Locate the cell with the specified text and output its (x, y) center coordinate. 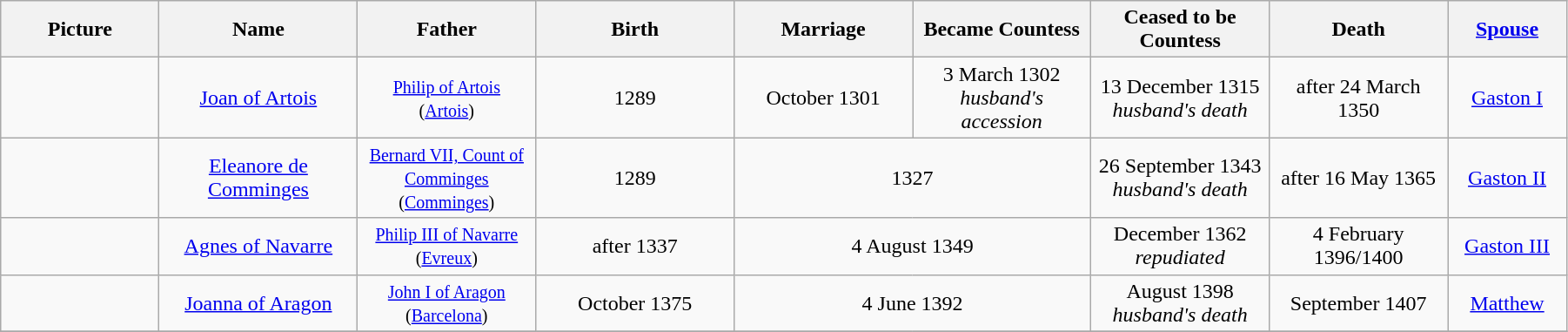
Picture (80, 30)
Philip III of Navarre(Evreux) (447, 246)
August 1398husband's death (1180, 303)
13 December 1315husband's death (1180, 98)
1327 (913, 178)
Became Countess (1002, 30)
Death (1359, 30)
Gaston II (1507, 178)
after 16 May 1365 (1359, 178)
Joan of Artois (258, 98)
Philip of Artois(Artois) (447, 98)
Father (447, 30)
Gaston I (1507, 98)
John I of Aragon(Barcelona) (447, 303)
Bernard VII, Count of Comminges(Comminges) (447, 178)
October 1301 (823, 98)
after 24 March 1350 (1359, 98)
4 June 1392 (913, 303)
after 1337 (635, 246)
Spouse (1507, 30)
Joanna of Aragon (258, 303)
26 September 1343husband's death (1180, 178)
Marriage (823, 30)
Name (258, 30)
Agnes of Navarre (258, 246)
Gaston III (1507, 246)
3 March 1302husband's accession (1002, 98)
Eleanore de Comminges (258, 178)
September 1407 (1359, 303)
December 1362repudiated (1180, 246)
Ceased to be Countess (1180, 30)
4 February 1396/1400 (1359, 246)
October 1375 (635, 303)
Birth (635, 30)
4 August 1349 (913, 246)
Matthew (1507, 303)
